Find where the given text appears and provide that cell's center as (X, Y) coordinate. 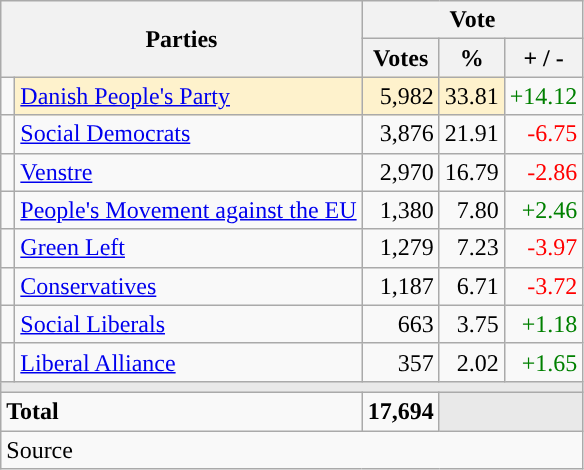
Votes (400, 58)
-3.72 (544, 286)
+1.18 (544, 324)
3.75 (472, 324)
Social Liberals (188, 324)
+14.12 (544, 96)
Danish People's Party (188, 96)
Source (292, 449)
Total (182, 411)
Vote (472, 20)
33.81 (472, 96)
3,876 (400, 134)
-3.97 (544, 248)
663 (400, 324)
Liberal Alliance (188, 362)
-6.75 (544, 134)
21.91 (472, 134)
People's Movement against the EU (188, 210)
Green Left (188, 248)
2,970 (400, 172)
1,279 (400, 248)
7.80 (472, 210)
-2.86 (544, 172)
Parties (182, 39)
Conservatives (188, 286)
+2.46 (544, 210)
7.23 (472, 248)
Venstre (188, 172)
1,187 (400, 286)
357 (400, 362)
16.79 (472, 172)
6.71 (472, 286)
+ / - (544, 58)
5,982 (400, 96)
% (472, 58)
1,380 (400, 210)
Social Democrats (188, 134)
2.02 (472, 362)
+1.65 (544, 362)
17,694 (400, 411)
